Pinpoint the cell where the given text exists, returning its (X, Y) midpoint coordinate. 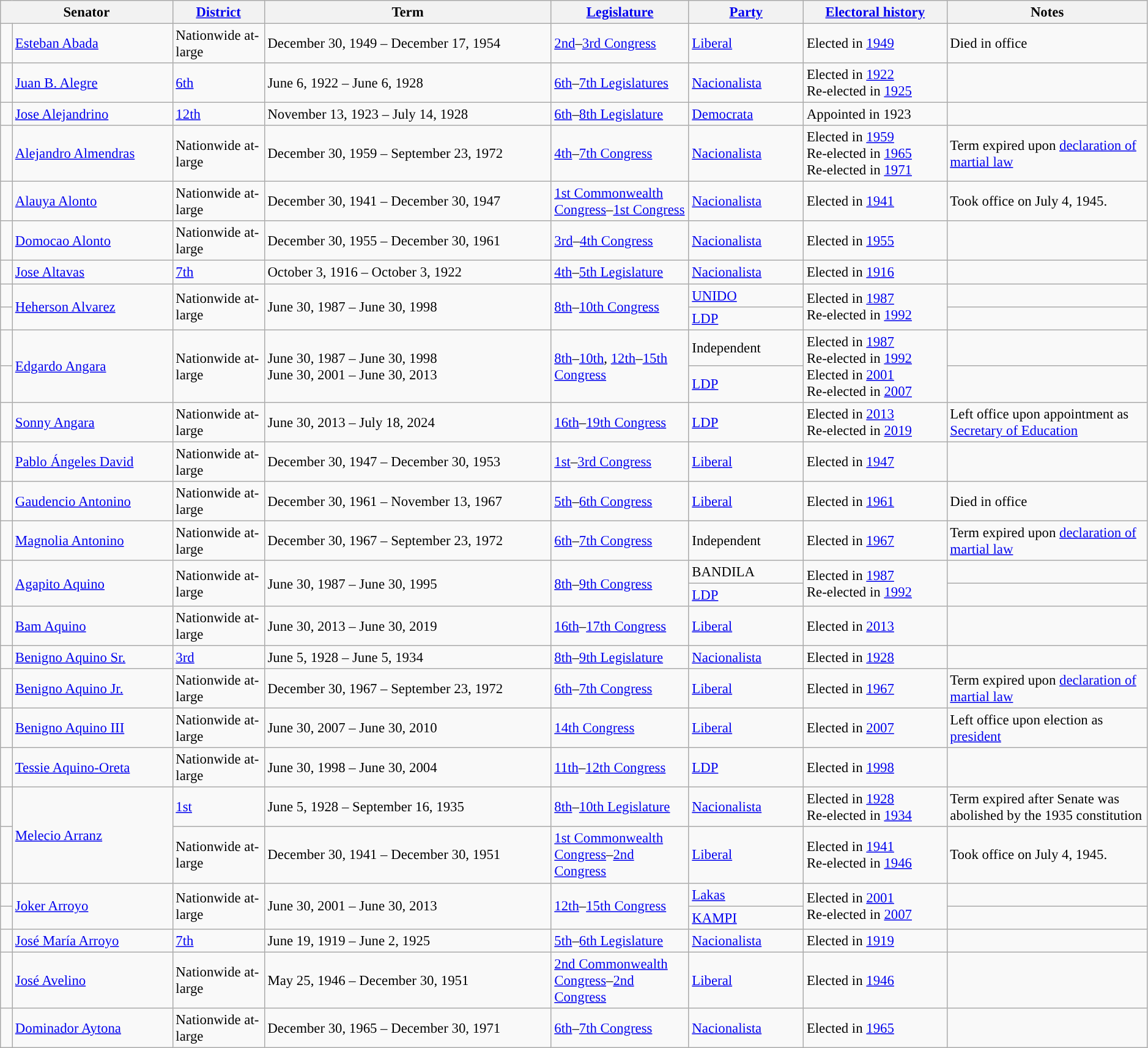
Elected in 1941 (875, 202)
Benigno Aquino III (93, 728)
Party (746, 12)
Electoral history (875, 12)
Tessie Aquino-Oreta (93, 767)
5th–6th Legislature (620, 940)
December 30, 1941 – December 30, 1947 (407, 202)
June 30, 2013 – July 18, 2024 (407, 422)
6th–8th Legislature (620, 114)
1st Commonwealth Congress–1st Congress (620, 202)
Legislature (620, 12)
Edgardo Angara (93, 366)
Magnolia Antonino (93, 541)
June 30, 1987 – June 30, 1998 (407, 307)
December 30, 1955 – December 30, 1961 (407, 241)
Benigno Aquino Jr. (93, 689)
5th–6th Congress (620, 502)
May 25, 1946 – December 30, 1951 (407, 980)
Esteban Abada (93, 44)
12th (218, 114)
José Avelino (93, 980)
4th–5th Legislature (620, 272)
Elected in 1928Re-elected in 1934 (875, 808)
Joker Arroyo (93, 905)
Democrata (746, 114)
6th–7th Legislatures (620, 83)
Jose Altavas (93, 272)
Dominador Aytona (93, 1028)
Left office upon appointment as Secretary of Education (1047, 422)
Left office upon election as president (1047, 728)
Elected in 1941Re-elected in 1946 (875, 855)
16th–17th Congress (620, 626)
8th–10th Legislature (620, 808)
Elected in 1965 (875, 1028)
December 30, 1961 – November 13, 1967 (407, 502)
3rd (218, 658)
Elected in 1955 (875, 241)
Elected in 1959Re-elected in 1965Re-elected in 1971 (875, 154)
Elected in 1916 (875, 272)
December 30, 1965 – December 30, 1971 (407, 1028)
KAMPI (746, 918)
June 30, 1998 – June 30, 2004 (407, 767)
8th–10th Congress (620, 307)
8th–9th Congress (620, 584)
Appointed in 1923 (875, 114)
Agapito Aquino (93, 584)
Bam Aquino (93, 626)
June 30, 2007 – June 30, 2010 (407, 728)
Elected in 1961 (875, 502)
Elected in 1928 (875, 658)
14th Congress (620, 728)
1st–3rd Congress (620, 461)
Elected in 1998 (875, 767)
November 13, 1923 – July 14, 1928 (407, 114)
Elected in 1922 Re-elected in 1925 (875, 83)
Elected in 2001Re-elected in 2007 (875, 905)
June 30, 1987 – June 30, 1998June 30, 2001 – June 30, 2013 (407, 366)
2nd–3rd Congress (620, 44)
December 30, 1941 – December 30, 1951 (407, 855)
June 30, 2001 – June 30, 2013 (407, 905)
Elected in 1947 (875, 461)
6th (218, 83)
16th–19th Congress (620, 422)
Notes (1047, 12)
12th–15th Congress (620, 905)
1st (218, 808)
Term expired after Senate was abolished by the 1935 constitution (1047, 808)
Pablo Ángeles David (93, 461)
June 30, 2013 – June 30, 2019 (407, 626)
June 6, 1922 – June 6, 1928 (407, 83)
Lakas (746, 894)
Jose Alejandrino (93, 114)
December 30, 1947 – December 30, 1953 (407, 461)
June 30, 1987 – June 30, 1995 (407, 584)
BANDILA (746, 572)
José María Arroyo (93, 940)
June 5, 1928 – September 16, 1935 (407, 808)
Domocao Alonto (93, 241)
4th–7th Congress (620, 154)
October 3, 1916 – October 3, 1922 (407, 272)
Elected in 2013Re-elected in 2019 (875, 422)
Elected in 1919 (875, 940)
Elected in 1946 (875, 980)
District (218, 12)
2nd Commonwealth Congress–2nd Congress (620, 980)
8th–9th Legislature (620, 658)
Term (407, 12)
Juan B. Alegre (93, 83)
Gaudencio Antonino (93, 502)
Heherson Alvarez (93, 307)
Elected in 2013 (875, 626)
Elected in 1987Re-elected in 1992Elected in 2001Re-elected in 2007 (875, 366)
Alejandro Almendras (93, 154)
Senator (87, 12)
UNIDO (746, 295)
June 19, 1919 – June 2, 1925 (407, 940)
December 30, 1949 – December 17, 1954 (407, 44)
Sonny Angara (93, 422)
11th–12th Congress (620, 767)
June 5, 1928 – June 5, 1934 (407, 658)
1st Commonwealth Congress–2nd Congress (620, 855)
December 30, 1959 – September 23, 1972 (407, 154)
Melecio Arranz (93, 835)
Alauya Alonto (93, 202)
Elected in 1949 (875, 44)
8th–10th, 12th–15th Congress (620, 366)
Benigno Aquino Sr. (93, 658)
Elected in 2007 (875, 728)
3rd–4th Congress (620, 241)
